Capture the cell that displays the provided text and extract its (x, y) central coordinate. 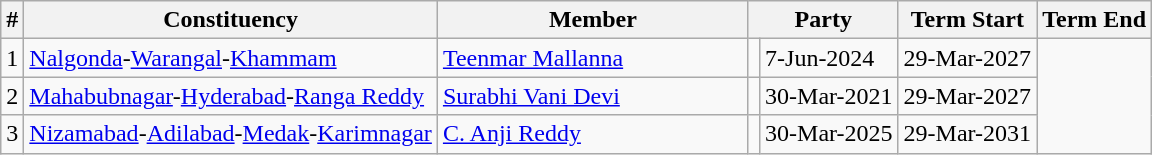
# (12, 20)
30-Mar-2025 (830, 134)
Member (592, 20)
Nalgonda-Warangal-Khammam (231, 58)
Surabhi Vani Devi (592, 96)
Party (823, 20)
1 (12, 58)
29-Mar-2031 (968, 134)
Constituency (231, 20)
2 (12, 96)
Term Start (968, 20)
7-Jun-2024 (830, 58)
Teenmar Mallanna (592, 58)
Mahabubnagar-Hyderabad-Ranga Reddy (231, 96)
C. Anji Reddy (592, 134)
Nizamabad-Adilabad-Medak-Karimnagar (231, 134)
30-Mar-2021 (830, 96)
Term End (1094, 20)
3 (12, 134)
